Scan for the cell matching the given text and deliver its [X, Y] coordinate at center. 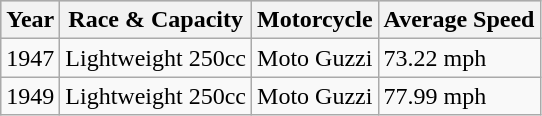
Average Speed [459, 20]
Year [30, 20]
1949 [30, 96]
Motorcycle [316, 20]
Race & Capacity [156, 20]
73.22 mph [459, 58]
1947 [30, 58]
77.99 mph [459, 96]
